Detect which cell encompasses the target text, then output its [X, Y] center coordinate. 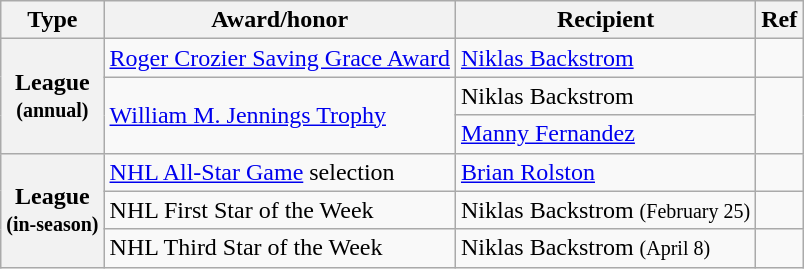
League(annual) [52, 96]
NHL All-Star Game selection [280, 172]
Niklas Backstrom (February 25) [605, 210]
NHL Third Star of the Week [280, 248]
NHL First Star of the Week [280, 210]
Recipient [605, 20]
Manny Fernandez [605, 134]
Brian Rolston [605, 172]
Niklas Backstrom (April 8) [605, 248]
League(in-season) [52, 210]
Ref [780, 20]
Award/honor [280, 20]
Type [52, 20]
Roger Crozier Saving Grace Award [280, 58]
William M. Jennings Trophy [280, 115]
